Detect which cell encompasses the target text, then output its [x, y] center coordinate. 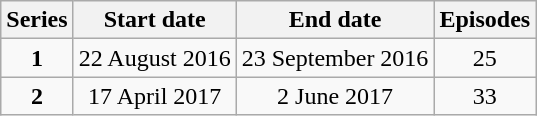
2 [37, 96]
2 June 2017 [335, 96]
23 September 2016 [335, 58]
Episodes [485, 20]
End date [335, 20]
22 August 2016 [154, 58]
1 [37, 58]
Start date [154, 20]
25 [485, 58]
Series [37, 20]
33 [485, 96]
17 April 2017 [154, 96]
